Return [X, Y] of the center of cell containing provided text 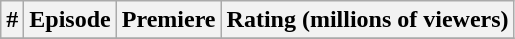
Episode [70, 20]
Premiere [168, 20]
Rating (millions of viewers) [368, 20]
# [12, 20]
